Return [X, Y] of the center of cell containing provided text 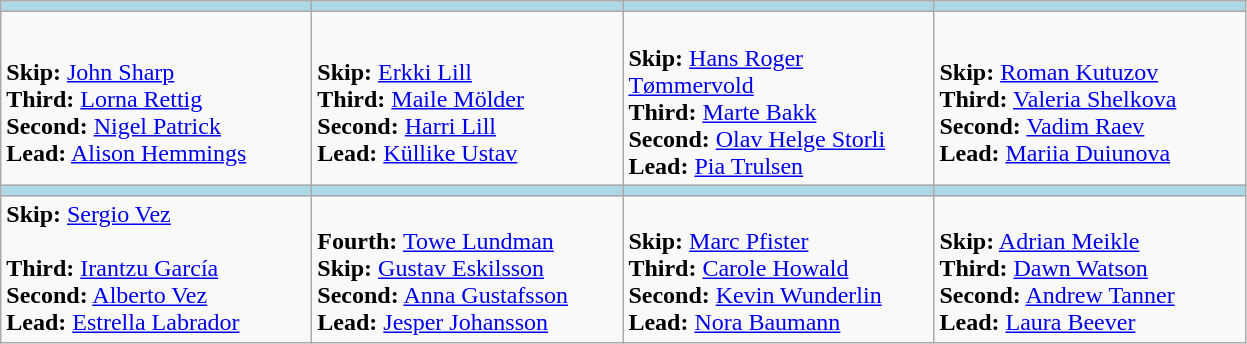
Skip: Roman Kutuzov Third: Valeria Shelkova Second: Vadim Raev Lead: Mariia Duiunova [1090, 98]
Fourth: Towe Lundman Skip: Gustav Eskilsson Second: Anna Gustafsson Lead: Jesper Johansson [468, 269]
Skip: Adrian Meikle Third: Dawn Watson Second: Andrew Tanner Lead: Laura Beever [1090, 269]
Skip: Sergio VezThird: Irantzu García Second: Alberto Vez Lead: Estrella Labrador [156, 269]
Skip: Erkki Lill Third: Maile Mölder Second: Harri Lill Lead: Küllike Ustav [468, 98]
Skip: Hans Roger Tømmervold Third: Marte Bakk Second: Olav Helge Storli Lead: Pia Trulsen [778, 98]
Skip: John Sharp Third: Lorna Rettig Second: Nigel Patrick Lead: Alison Hemmings [156, 98]
Skip: Marc Pfister Third: Carole Howald Second: Kevin Wunderlin Lead: Nora Baumann [778, 269]
